Scan for the cell matching the given text and deliver its [x, y] coordinate at center. 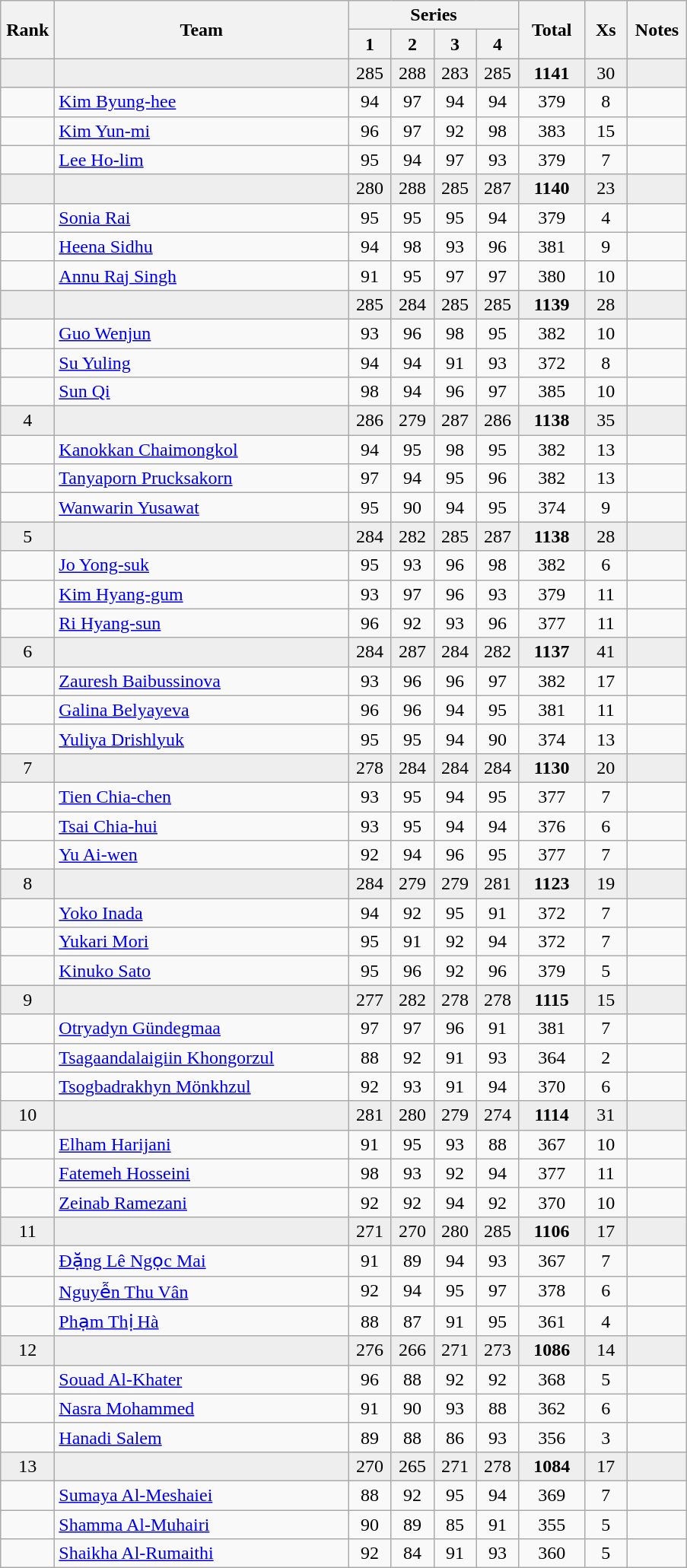
1 [370, 44]
364 [552, 1058]
385 [552, 392]
Elham Harijani [202, 1144]
Đặng Lê Ngọc Mai [202, 1261]
41 [606, 652]
380 [552, 275]
Shaikha Al-Rumaithi [202, 1554]
Series [434, 15]
Shamma Al-Muhairi [202, 1524]
Tanyaporn Prucksakorn [202, 479]
Xs [606, 30]
20 [606, 768]
Ri Hyang-sun [202, 623]
266 [412, 1350]
274 [498, 1115]
Yoko Inada [202, 913]
19 [606, 884]
Su Yuling [202, 363]
1084 [552, 1466]
Nasra Mohammed [202, 1408]
Otryadyn Gündegmaa [202, 1029]
Yuliya Drishlyuk [202, 739]
Tsagaandalaigiin Khongorzul [202, 1058]
376 [552, 825]
265 [412, 1466]
Guo Wenjun [202, 333]
Team [202, 30]
Souad Al-Khater [202, 1379]
283 [455, 73]
Tsogbadrakhyn Mönkhzul [202, 1086]
355 [552, 1524]
362 [552, 1408]
369 [552, 1495]
Phạm Thị Hà [202, 1322]
378 [552, 1291]
Zeinab Ramezani [202, 1202]
84 [412, 1554]
1123 [552, 884]
Sonia Rai [202, 218]
277 [370, 1000]
361 [552, 1322]
Nguyễn Thu Vân [202, 1291]
Tsai Chia-hui [202, 825]
1086 [552, 1350]
1115 [552, 1000]
31 [606, 1115]
1140 [552, 189]
87 [412, 1322]
Kim Byung-hee [202, 102]
Notes [657, 30]
1130 [552, 768]
Jo Yong-suk [202, 565]
Galina Belyayeva [202, 710]
Kim Hyang-gum [202, 594]
Rank [27, 30]
Yu Ai-wen [202, 855]
86 [455, 1437]
30 [606, 73]
Wanwarin Yusawat [202, 507]
1137 [552, 652]
85 [455, 1524]
Heena Sidhu [202, 246]
Zauresh Baibussinova [202, 681]
356 [552, 1437]
23 [606, 189]
35 [606, 421]
Lee Ho-lim [202, 160]
360 [552, 1554]
Hanadi Salem [202, 1437]
Kim Yun-mi [202, 131]
Kanokkan Chaimongkol [202, 450]
Annu Raj Singh [202, 275]
1106 [552, 1231]
1114 [552, 1115]
12 [27, 1350]
Sumaya Al-Meshaiei [202, 1495]
14 [606, 1350]
Fatemeh Hosseini [202, 1173]
Kinuko Sato [202, 971]
Sun Qi [202, 392]
383 [552, 131]
276 [370, 1350]
Yukari Mori [202, 942]
Tien Chia-chen [202, 797]
1139 [552, 304]
Total [552, 30]
368 [552, 1379]
1141 [552, 73]
273 [498, 1350]
